Return the (x, y) coordinate for the center point of the cell that contains the specified text.  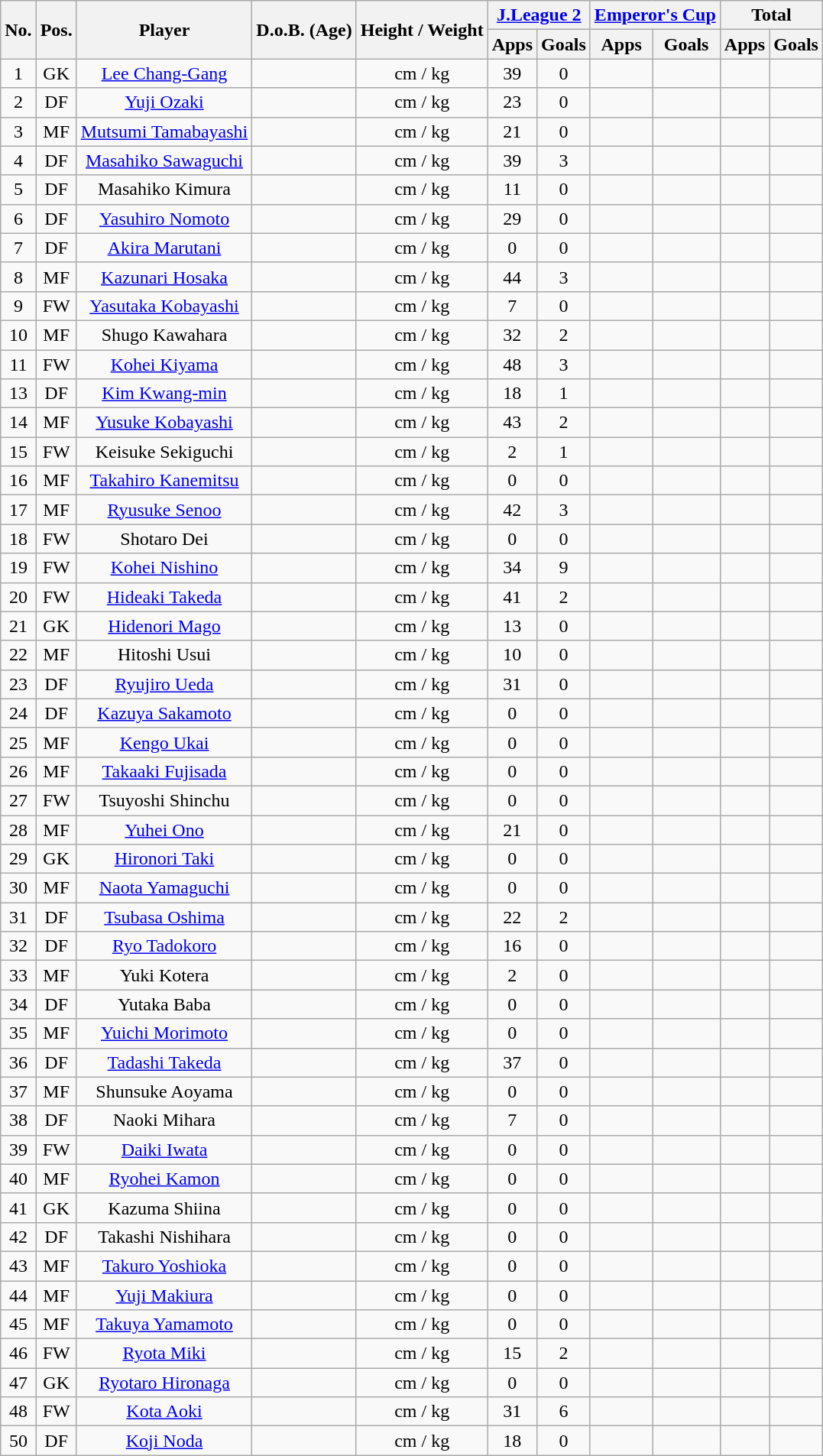
Hironori Taki (164, 859)
40 (18, 1179)
Masahiko Kimura (164, 190)
Kazunari Hosaka (164, 277)
20 (18, 597)
Kazuya Sakamoto (164, 713)
Ryotaro Hironaga (164, 1383)
Kohei Nishino (164, 568)
Tsubasa Oshima (164, 917)
Masahiko Sawaguchi (164, 161)
Kota Aoki (164, 1412)
Ryota Miki (164, 1354)
Pos. (57, 30)
26 (18, 771)
36 (18, 1062)
Shugo Kawahara (164, 335)
Yutaka Baba (164, 1004)
Hitoshi Usui (164, 655)
Akira Marutani (164, 248)
Hidenori Mago (164, 626)
Shotaro Dei (164, 539)
17 (18, 510)
Yasutaka Kobayashi (164, 306)
Takashi Nishihara (164, 1237)
14 (18, 423)
Daiki Iwata (164, 1150)
4 (18, 161)
25 (18, 742)
33 (18, 975)
Takahiro Kanemitsu (164, 481)
50 (18, 1441)
Yuichi Morimoto (164, 1033)
Kengo Ukai (164, 742)
Yuki Kotera (164, 975)
Player (164, 30)
28 (18, 829)
38 (18, 1120)
47 (18, 1383)
Yuji Ozaki (164, 102)
Ryujiro Ueda (164, 684)
35 (18, 1033)
30 (18, 888)
Ryusuke Senoo (164, 510)
27 (18, 800)
5 (18, 190)
Yusuke Kobayashi (164, 423)
Yuhei Ono (164, 829)
Total (771, 15)
46 (18, 1354)
45 (18, 1325)
Tadashi Takeda (164, 1062)
Ryohei Kamon (164, 1179)
Hideaki Takeda (164, 597)
Shunsuke Aoyama (164, 1091)
J.League 2 (539, 15)
Yuji Makiura (164, 1295)
Takuya Yamamoto (164, 1325)
Emperor's Cup (655, 15)
Lee Chang-Gang (164, 73)
D.o.B. (Age) (304, 30)
Naota Yamaguchi (164, 888)
Keisuke Sekiguchi (164, 452)
Tsuyoshi Shinchu (164, 800)
Kazuma Shiina (164, 1208)
Kohei Kiyama (164, 365)
Naoki Mihara (164, 1120)
Takaaki Fujisada (164, 771)
8 (18, 277)
24 (18, 713)
Mutsumi Tamabayashi (164, 131)
Ryo Tadokoro (164, 946)
Yasuhiro Nomoto (164, 219)
Height / Weight (422, 30)
No. (18, 30)
Kim Kwang-min (164, 394)
19 (18, 568)
Koji Noda (164, 1441)
Takuro Yoshioka (164, 1266)
